Find where the given text appears and provide that cell's center as [X, Y] coordinate. 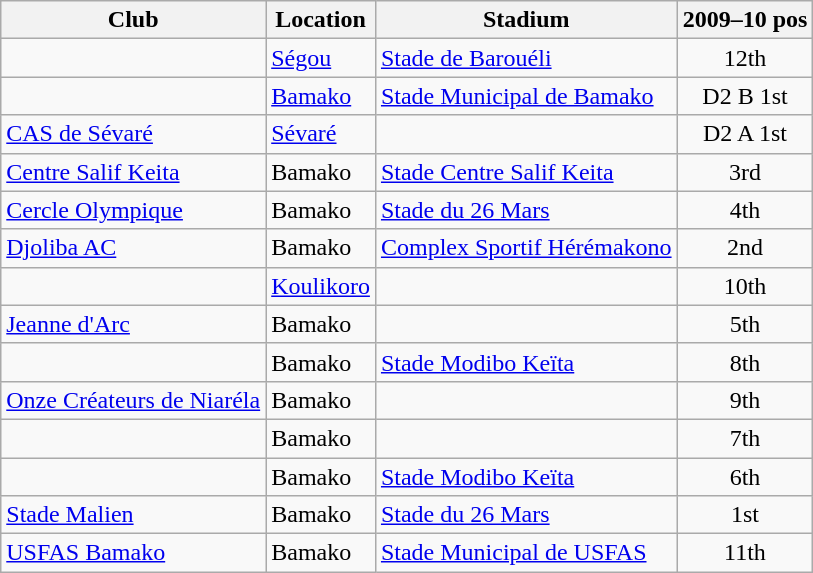
7th [745, 438]
11th [745, 553]
Koulikoro [321, 286]
Cercle Olympique [134, 210]
Centre Salif Keita [134, 172]
8th [745, 362]
Club [134, 20]
10th [745, 286]
Ségou [321, 58]
Stade Centre Salif Keita [526, 172]
4th [745, 210]
9th [745, 400]
Sévaré [321, 134]
2nd [745, 248]
D2 A 1st [745, 134]
Onze Créateurs de Niaréla [134, 400]
Stade Malien [134, 515]
1st [745, 515]
Complex Sportif Hérémakono [526, 248]
12th [745, 58]
D2 B 1st [745, 96]
Djoliba AC [134, 248]
Jeanne d'Arc [134, 324]
Stadium [526, 20]
USFAS Bamako [134, 553]
5th [745, 324]
CAS de Sévaré [134, 134]
Stade Municipal de Bamako [526, 96]
6th [745, 477]
Location [321, 20]
Stade Municipal de USFAS [526, 553]
Stade de Barouéli [526, 58]
2009–10 pos [745, 20]
3rd [745, 172]
